Search for the cell housing the specified text and yield its (X, Y) center coordinate. 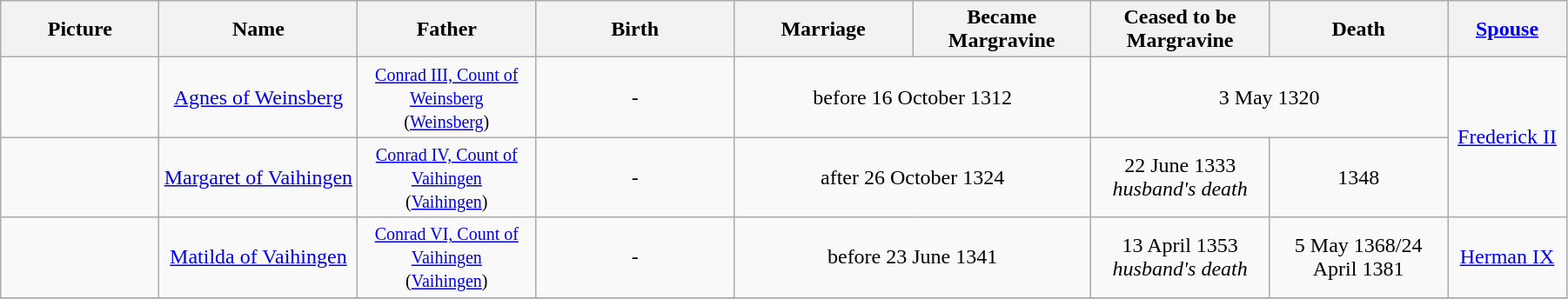
Ceased to be Margravine (1180, 30)
Conrad IV, Count of Vaihingen(Vaihingen) (447, 177)
13 April 1353husband's death (1180, 257)
Margaret of Vaihingen (258, 177)
5 May 1368/24 April 1381 (1359, 257)
Birth (635, 30)
Matilda of Vaihingen (258, 257)
Herman IX (1507, 257)
Conrad III, Count of Weinsberg(Weinsberg) (447, 97)
Father (447, 30)
Frederick II (1507, 137)
Death (1359, 30)
1348 (1359, 177)
3 May 1320 (1270, 97)
Picture (80, 30)
before 16 October 1312 (913, 97)
Agnes of Weinsberg (258, 97)
Became Margravine (1002, 30)
Spouse (1507, 30)
Name (258, 30)
before 23 June 1341 (913, 257)
Marriage (823, 30)
Conrad VI, Count of Vaihingen(Vaihingen) (447, 257)
after 26 October 1324 (913, 177)
22 June 1333husband's death (1180, 177)
